Extract the [x, y] coordinate from the center of the cell holding the provided text.  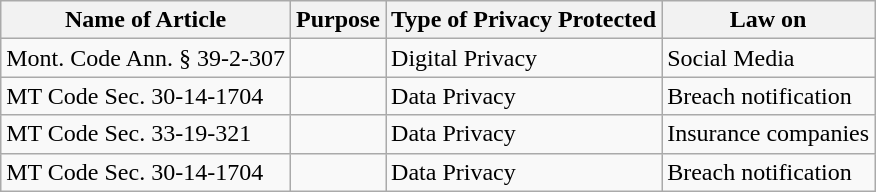
Law on [768, 20]
MT Code Sec. 33-19-321 [146, 134]
Name of Article [146, 20]
Social Media [768, 58]
Insurance companies [768, 134]
Mont. Code Ann. § 39-2-307 [146, 58]
Digital Privacy [524, 58]
Purpose [338, 20]
Type of Privacy Protected [524, 20]
